Output the (x, y) coordinate of the center of the cell containing the given text.  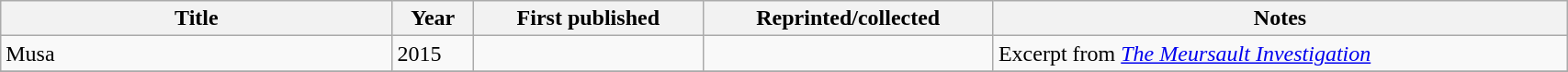
Year (434, 18)
Title (197, 18)
2015 (434, 54)
First published (589, 18)
Musa (197, 54)
Reprinted/collected (848, 18)
Excerpt from The Meursault Investigation (1280, 54)
Notes (1280, 18)
